Determine the (x, y) coordinate at the center of the cell enclosing the given text.  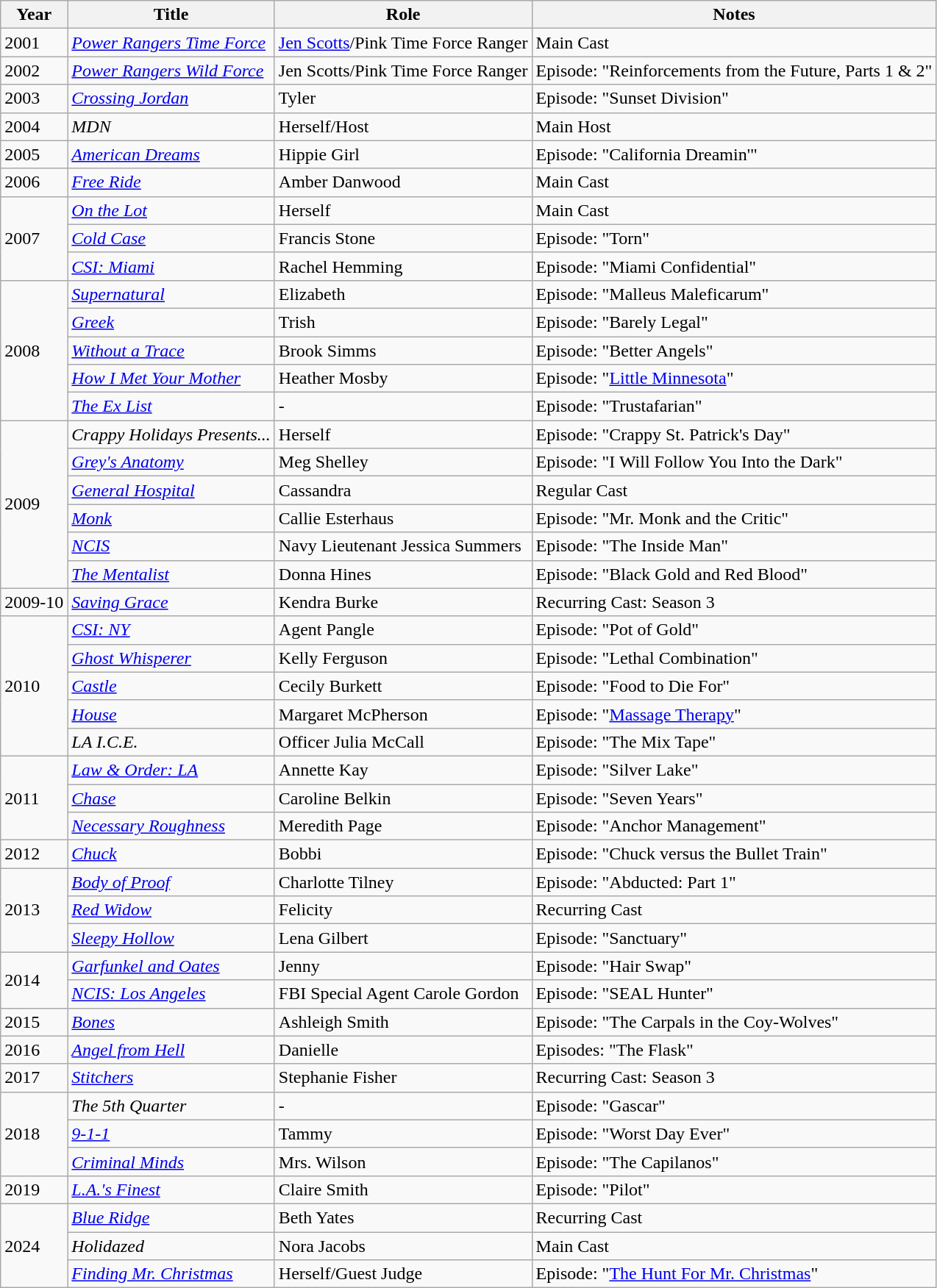
Episode: "The Hunt For Mr. Christmas" (734, 1274)
Episode: "Pot of Gold" (734, 630)
Episode: "Sanctuary" (734, 938)
Episodes: "The Flask" (734, 1050)
Heather Mosby (403, 379)
Agent Pangle (403, 630)
Episode: "Mr. Monk and the Critic" (734, 518)
Supernatural (171, 294)
Episode: "Gascar" (734, 1106)
2016 (34, 1050)
2009-10 (34, 602)
Episode: "California Dreamin'" (734, 154)
Trish (403, 322)
Elizabeth (403, 294)
2017 (34, 1078)
House (171, 714)
Ashleigh Smith (403, 1022)
Necessary Roughness (171, 826)
Margaret McPherson (403, 714)
Crappy Holidays Presents... (171, 434)
2011 (34, 798)
General Hospital (171, 490)
Officer Julia McCall (403, 742)
The Mentalist (171, 574)
Episode: "Chuck versus the Bullet Train" (734, 854)
2003 (34, 99)
Title (171, 15)
How I Met Your Mother (171, 379)
Chuck (171, 854)
Episode: "The Carpals in the Coy-Wolves" (734, 1022)
Herself/Host (403, 126)
Episode: "The Mix Tape" (734, 742)
Blue Ridge (171, 1217)
Episode: "Little Minnesota" (734, 379)
Episode: "Seven Years" (734, 798)
Rachel Hemming (403, 266)
Episode: "The Capilanos" (734, 1162)
MDN (171, 126)
2024 (34, 1245)
Power Rangers Wild Force (171, 71)
Ghost Whisperer (171, 658)
Cold Case (171, 238)
On the Lot (171, 210)
Episode: "Barely Legal" (734, 322)
Donna Hines (403, 574)
2005 (34, 154)
Hippie Girl (403, 154)
Bobbi (403, 854)
Body of Proof (171, 882)
Holidazed (171, 1246)
NCIS: Los Angeles (171, 994)
2009 (34, 504)
2014 (34, 980)
2004 (34, 126)
Navy Lieutenant Jessica Summers (403, 546)
Episode: "Food to Die For" (734, 686)
2007 (34, 238)
Finding Mr. Christmas (171, 1274)
Kelly Ferguson (403, 658)
Herself/Guest Judge (403, 1274)
Episode: "Trustafarian" (734, 407)
Beth Yates (403, 1217)
Caroline Belkin (403, 798)
2015 (34, 1022)
Episode: "Crappy St. Patrick's Day" (734, 434)
Role (403, 15)
Episode: "The Inside Man" (734, 546)
Jenny (403, 966)
2010 (34, 686)
Free Ride (171, 182)
Cecily Burkett (403, 686)
Claire Smith (403, 1189)
Chase (171, 798)
2018 (34, 1134)
Tyler (403, 99)
Mrs. Wilson (403, 1162)
Red Widow (171, 910)
NCIS (171, 546)
Stitchers (171, 1078)
American Dreams (171, 154)
Law & Order: LA (171, 770)
Brook Simms (403, 351)
Garfunkel and Oates (171, 966)
Felicity (403, 910)
Episode: "Better Angels" (734, 351)
Meg Shelley (403, 462)
Episode: "Hair Swap" (734, 966)
Kendra Burke (403, 602)
Lena Gilbert (403, 938)
2006 (34, 182)
Danielle (403, 1050)
Annette Kay (403, 770)
The Ex List (171, 407)
Amber Danwood (403, 182)
Francis Stone (403, 238)
2019 (34, 1189)
FBI Special Agent Carole Gordon (403, 994)
Episode: "Worst Day Ever" (734, 1134)
Grey's Anatomy (171, 462)
2001 (34, 43)
Episode: "Massage Therapy" (734, 714)
LA I.C.E. (171, 742)
Episode: "Malleus Maleficarum" (734, 294)
Power Rangers Time Force (171, 43)
Episode: "Silver Lake" (734, 770)
Episode: "Reinforcements from the Future, Parts 1 & 2" (734, 71)
Sleepy Hollow (171, 938)
Monk (171, 518)
Episode: "Pilot" (734, 1189)
L.A.'s Finest (171, 1189)
Stephanie Fisher (403, 1078)
Episode: "Torn" (734, 238)
Nora Jacobs (403, 1246)
Notes (734, 15)
CSI: Miami (171, 266)
Year (34, 15)
2012 (34, 854)
Charlotte Tilney (403, 882)
Criminal Minds (171, 1162)
Episode: "Lethal Combination" (734, 658)
2002 (34, 71)
Main Host (734, 126)
Cassandra (403, 490)
Regular Cast (734, 490)
2013 (34, 910)
Saving Grace (171, 602)
Without a Trace (171, 351)
Episode: "Anchor Management" (734, 826)
CSI: NY (171, 630)
Meredith Page (403, 826)
9-1-1 (171, 1134)
Episode: "I Will Follow You Into the Dark" (734, 462)
Angel from Hell (171, 1050)
Episode: "Black Gold and Red Blood" (734, 574)
The 5th Quarter (171, 1106)
Greek (171, 322)
Callie Esterhaus (403, 518)
Bones (171, 1022)
Tammy (403, 1134)
Castle (171, 686)
Episode: "Miami Confidential" (734, 266)
Episode: "Abducted: Part 1" (734, 882)
Episode: "SEAL Hunter" (734, 994)
2008 (34, 350)
Episode: "Sunset Division" (734, 99)
Crossing Jordan (171, 99)
